Output the [x, y] coordinate of the center of the cell containing the given text.  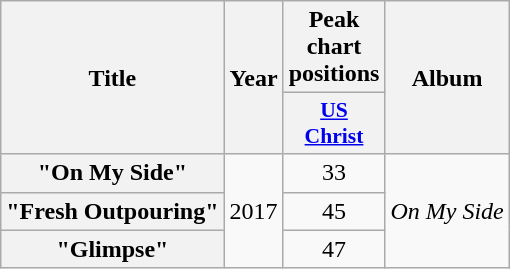
47 [334, 249]
Title [112, 78]
Album [447, 78]
"Fresh Outpouring" [112, 211]
"Glimpse" [112, 249]
Year [254, 78]
On My Side [447, 211]
45 [334, 211]
"On My Side" [112, 173]
USChrist [334, 124]
2017 [254, 211]
Peak chart positions [334, 47]
33 [334, 173]
